Detect which cell encompasses the target text, then output its (X, Y) center coordinate. 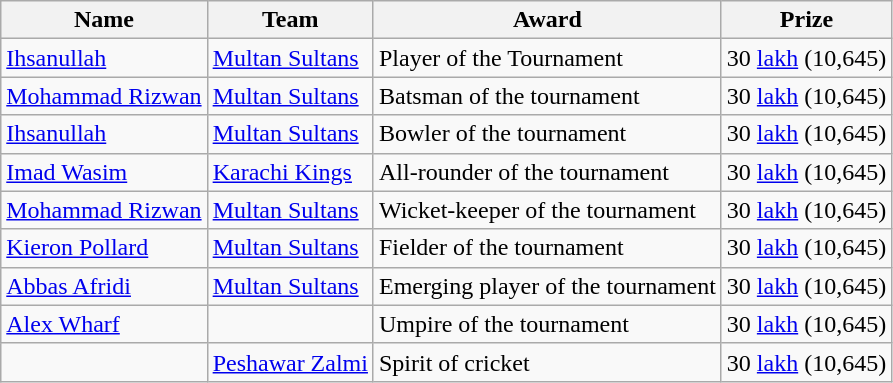
Batsman of the tournament (547, 96)
Kieron Pollard (104, 248)
Prize (806, 20)
Peshawar Zalmi (290, 362)
Alex Wharf (104, 324)
Wicket-keeper of the tournament (547, 210)
Umpire of the tournament (547, 324)
Fielder of the tournament (547, 248)
Bowler of the tournament (547, 134)
Team (290, 20)
Spirit of cricket (547, 362)
Name (104, 20)
Player of the Tournament (547, 58)
Abbas Afridi (104, 286)
Imad Wasim (104, 172)
Emerging player of the tournament (547, 286)
Karachi Kings (290, 172)
Award (547, 20)
All-rounder of the tournament (547, 172)
